Detect which cell encompasses the target text, then output its (X, Y) center coordinate. 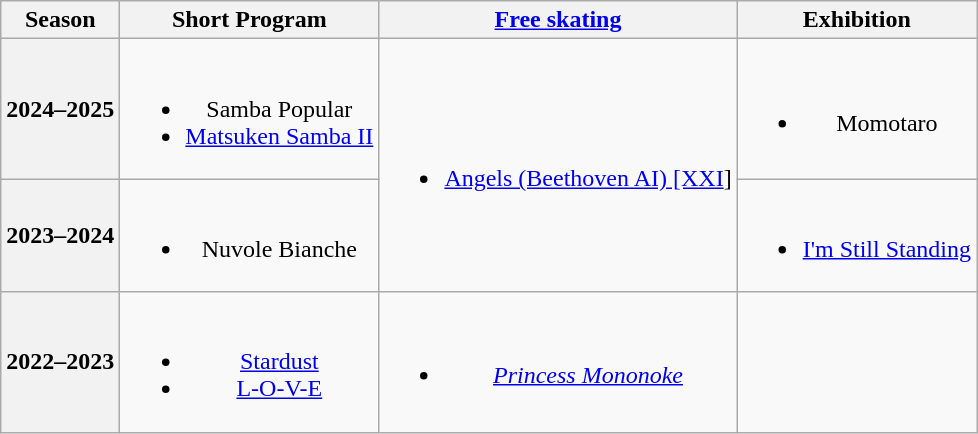
Season (60, 20)
Samba Popular Matsuken Samba II (250, 109)
Free skating (558, 20)
Nuvole Bianche (250, 236)
Momotaro (856, 109)
2023–2024 (60, 236)
I'm Still Standing (856, 236)
2024–2025 (60, 109)
Short Program (250, 20)
StardustL-O-V-E (250, 362)
Princess Mononoke (558, 362)
2022–2023 (60, 362)
Exhibition (856, 20)
Angels (Beethoven AI) [XXI] (558, 166)
